Provide the (x, y) coordinate of the cell's center where the given text is located.  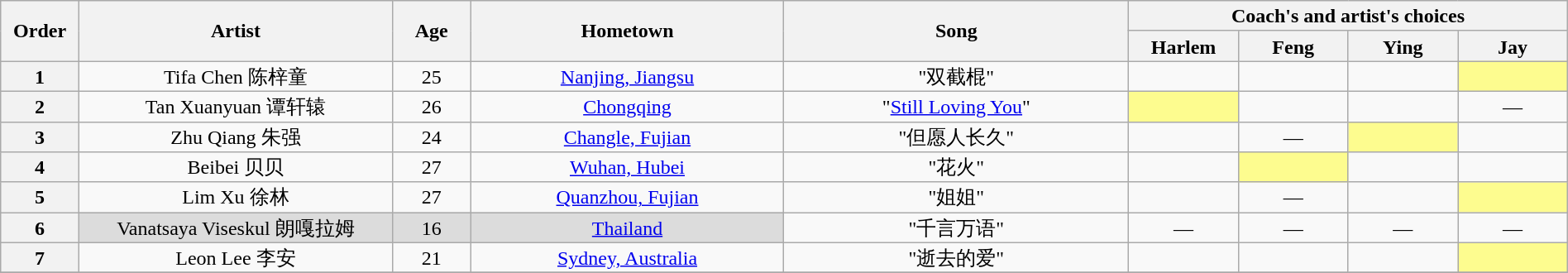
16 (432, 228)
25 (432, 76)
Ying (1403, 46)
Vanatsaya Viseskul 朗嘎拉姆 (235, 228)
7 (40, 258)
"双截棍" (956, 76)
6 (40, 228)
Lim Xu 徐林 (235, 197)
Zhu Qiang 朱强 (235, 137)
Feng (1293, 46)
Tan Xuanyuan 谭轩辕 (235, 106)
4 (40, 167)
Beibei 贝贝 (235, 167)
"但愿人长久" (956, 137)
Jay (1513, 46)
Coach's and artist's choices (1348, 17)
Order (40, 31)
Nanjing, Jiangsu (627, 76)
"千言万语" (956, 228)
26 (432, 106)
"姐姐" (956, 197)
Chongqing (627, 106)
Age (432, 31)
Artist (235, 31)
Hometown (627, 31)
Harlem (1184, 46)
"逝去的爱" (956, 258)
Leon Lee 李安 (235, 258)
Sydney, Australia (627, 258)
Changle, Fujian (627, 137)
Song (956, 31)
Tifa Chen 陈梓童 (235, 76)
3 (40, 137)
Thailand (627, 228)
Quanzhou, Fujian (627, 197)
21 (432, 258)
2 (40, 106)
"Still Loving You" (956, 106)
5 (40, 197)
1 (40, 76)
Wuhan, Hubei (627, 167)
24 (432, 137)
"花火" (956, 167)
